Capture the cell that displays the provided text and extract its [X, Y] central coordinate. 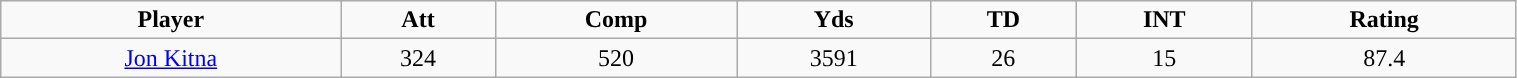
3591 [834, 58]
15 [1164, 58]
Jon Kitna [171, 58]
Player [171, 20]
87.4 [1384, 58]
Comp [616, 20]
Att [418, 20]
TD [1004, 20]
Yds [834, 20]
324 [418, 58]
520 [616, 58]
26 [1004, 58]
Rating [1384, 20]
INT [1164, 20]
